Determine the (x, y) coordinate at the center of the cell enclosing the given text.  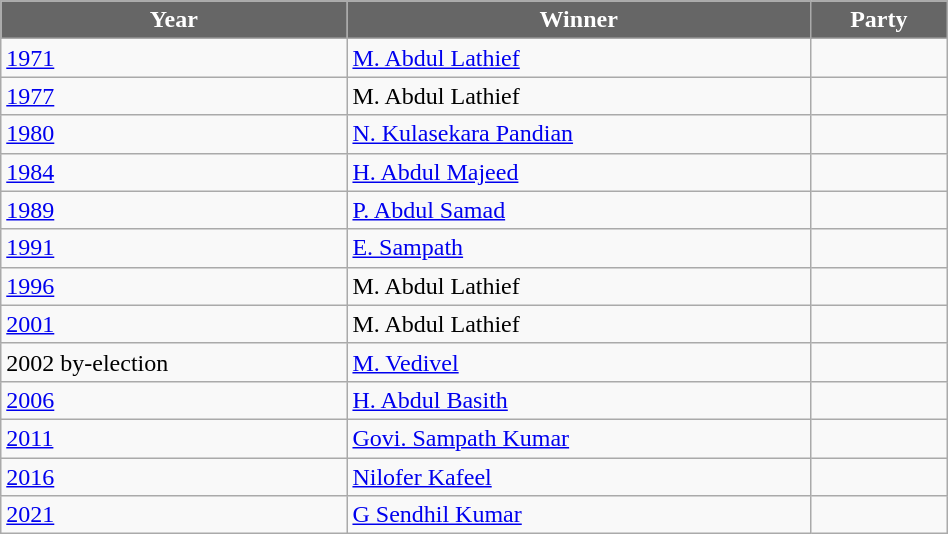
N. Kulasekara Pandian (579, 134)
2021 (174, 515)
2006 (174, 400)
1971 (174, 58)
E. Sampath (579, 248)
H. Abdul Basith (579, 400)
1977 (174, 96)
Party (878, 20)
H. Abdul Majeed (579, 172)
M. Vedivel (579, 362)
Year (174, 20)
2011 (174, 438)
G Sendhil Kumar (579, 515)
Winner (579, 20)
2001 (174, 324)
1989 (174, 210)
2016 (174, 477)
P. Abdul Samad (579, 210)
2002 by-election (174, 362)
1980 (174, 134)
Govi. Sampath Kumar (579, 438)
Nilofer Kafeel (579, 477)
1991 (174, 248)
1996 (174, 286)
1984 (174, 172)
